Output the (X, Y) coordinate of the center of the cell containing the given text.  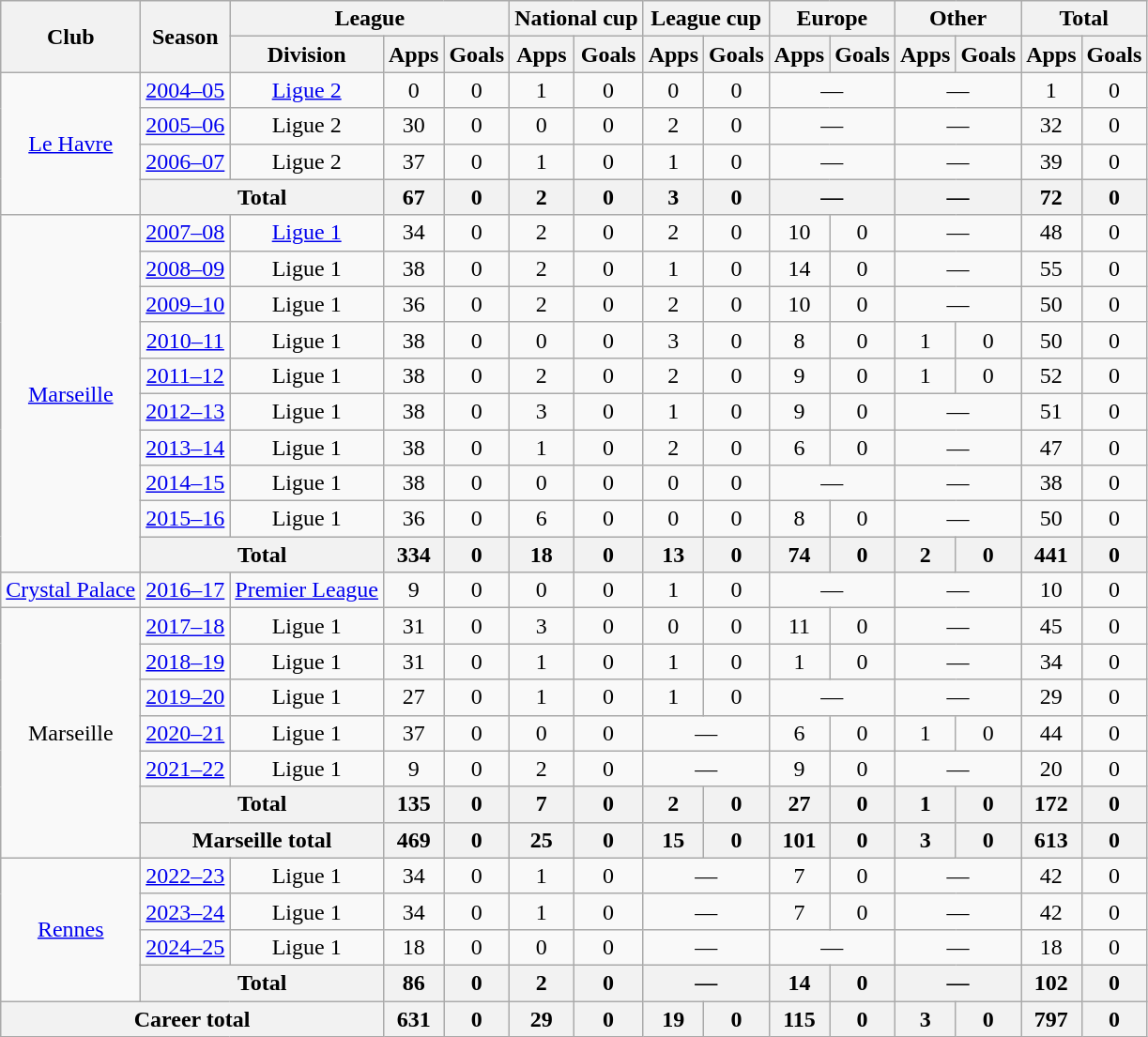
67 (413, 197)
44 (1051, 733)
86 (413, 983)
2010–11 (186, 340)
2014–15 (186, 483)
613 (1051, 840)
2017–18 (186, 626)
2018–19 (186, 662)
2023–24 (186, 911)
Europe (832, 19)
20 (1051, 769)
51 (1051, 411)
45 (1051, 626)
115 (799, 1018)
74 (799, 555)
Crystal Palace (71, 590)
2020–21 (186, 733)
Le Havre (71, 144)
Season (186, 37)
32 (1051, 126)
Premier League (307, 590)
2009–10 (186, 304)
2024–25 (186, 947)
2012–13 (186, 411)
15 (673, 840)
Marseille total (263, 840)
72 (1051, 197)
Club (71, 37)
Division (307, 54)
135 (413, 804)
55 (1051, 268)
172 (1051, 804)
30 (413, 126)
797 (1051, 1018)
2013–14 (186, 448)
National cup (576, 19)
League (370, 19)
Career total (192, 1018)
2006–07 (186, 161)
2011–12 (186, 375)
2021–22 (186, 769)
11 (799, 626)
101 (799, 840)
469 (413, 840)
631 (413, 1018)
2004–05 (186, 90)
48 (1051, 233)
2022–23 (186, 876)
2015–16 (186, 519)
25 (542, 840)
52 (1051, 375)
League cup (706, 19)
47 (1051, 448)
102 (1051, 983)
441 (1051, 555)
Rennes (71, 929)
2016–17 (186, 590)
2019–20 (186, 697)
2008–09 (186, 268)
Other (957, 19)
334 (413, 555)
2005–06 (186, 126)
13 (673, 555)
19 (673, 1018)
39 (1051, 161)
2007–08 (186, 233)
